Provide the [x, y] coordinate of the cell's center where the given text is located.  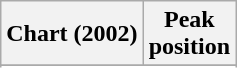
Chart (2002) [72, 34]
Peakposition [189, 34]
